Locate the cell with the specified text and output its [X, Y] center coordinate. 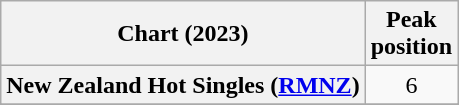
6 [411, 85]
Chart (2023) [183, 34]
Peakposition [411, 34]
New Zealand Hot Singles (RMNZ) [183, 85]
